Scan for the cell matching the given text and deliver its (x, y) coordinate at center. 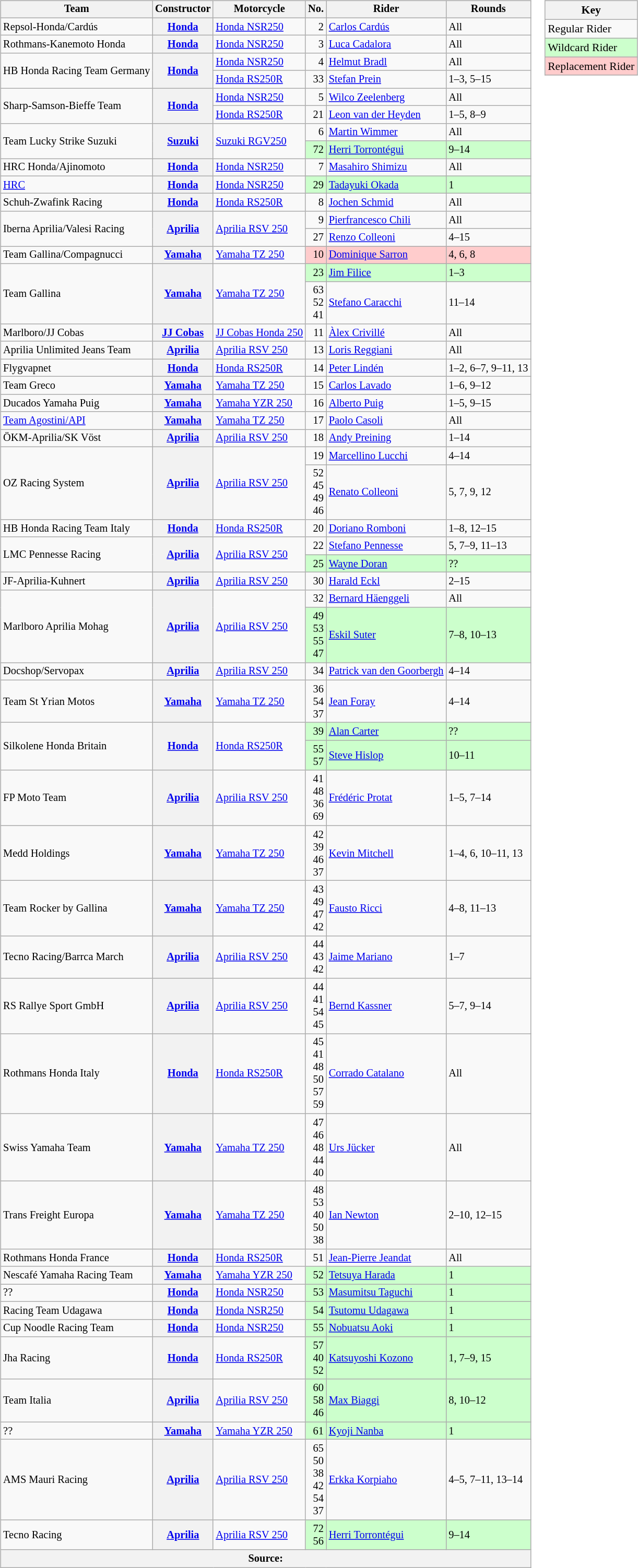
21 (316, 115)
5, 7, 9, 12 (488, 492)
Constructor (183, 9)
Docshop/Servopax (76, 672)
655038425437 (316, 1480)
Team Gallina/Compagnucci (76, 255)
Aprilia Unlimited Jeans Team (76, 350)
7–8, 10–13 (488, 635)
11 (316, 333)
14 (316, 368)
No. (316, 9)
1–5, 9–15 (488, 403)
1–2, 6–7, 9–11, 13 (488, 368)
HB Honda Racing Team Germany (76, 71)
25 (316, 564)
Helmut Bradl (386, 62)
Source: (265, 1559)
Motorcycle (259, 9)
Team (76, 9)
4–5, 7–11, 13–14 (488, 1480)
3 (316, 44)
Suzuki RGV250 (259, 141)
2–10, 12–15 (488, 1215)
43494742 (316, 908)
Team Agostini/API (76, 421)
Medd Holdings (76, 853)
Renzo Colleoni (386, 237)
Jha Racing (76, 1358)
Replacement Rider (591, 66)
Team Lucky Strike Suzuki (76, 141)
Tecno Racing (76, 1535)
72 (316, 150)
41483669 (316, 798)
Jim Filice (386, 272)
1–4, 6, 10–11, 13 (488, 853)
Key (591, 10)
Stefan Prein (386, 79)
Pierfrancesco Chili (386, 220)
Marcellino Lucchi (386, 456)
635241 (316, 303)
Ducados Yamaha Puig (76, 403)
7 (316, 167)
Rider (386, 9)
Sharp-Samson-Bieffe Team (76, 105)
Team Gallina (76, 293)
HB Honda Racing Team Italy (76, 529)
Martin Wimmer (386, 132)
11–14 (488, 303)
4, 6, 8 (488, 255)
Ian Newton (386, 1215)
Àlex Crivillé (386, 333)
1–3 (488, 272)
Swiss Yamaha Team (76, 1147)
23 (316, 272)
Tetsuya Harada (386, 1275)
20 (316, 529)
Wildcard Rider (591, 47)
Nescafé Yamaha Racing Team (76, 1275)
Erkka Korpiaho (386, 1480)
5 (316, 97)
Tecno Racing/Barrca March (76, 957)
8, 10–12 (488, 1401)
Masumitsu Taguchi (386, 1293)
22 (316, 546)
52454946 (316, 492)
44415445 (316, 1006)
Luca Cadalora (386, 44)
2–15 (488, 581)
Rothmans Honda France (76, 1258)
4746484440 (316, 1147)
39 (316, 732)
Patrick van den Goorbergh (386, 672)
Iberna Aprilia/Valesi Racing (76, 229)
Marlboro Aprilia Mohag (76, 626)
49535547 (316, 635)
605846 (316, 1401)
444342 (316, 957)
Team Rocker by Gallina (76, 908)
1–5, 8–9 (488, 115)
Rothmans-Kanemoto Honda (76, 44)
4–15 (488, 237)
Tadayuki Okada (386, 185)
Loris Reggiani (386, 350)
1–7 (488, 957)
Renato Colleoni (386, 492)
Andy Preining (386, 438)
Nobuatsu Aoki (386, 1328)
8 (316, 202)
Rothmans Honda Italy (76, 1074)
Stefano Pennesse (386, 546)
Harald Eckl (386, 581)
Kyoji Nanba (386, 1431)
JF-Aprilia-Kuhnert (76, 581)
Racing Team Udagawa (76, 1310)
5, 7–9, 11–13 (488, 546)
5557 (316, 756)
30 (316, 581)
42394637 (316, 853)
13 (316, 350)
9 (316, 220)
6 (316, 132)
32 (316, 599)
4853405038 (316, 1215)
1–3, 5–15 (488, 79)
15 (316, 386)
Corrado Catalano (386, 1074)
Peter Lindén (386, 368)
HRC (76, 185)
Eskil Suter (386, 635)
OZ Racing System (76, 483)
454148505759 (316, 1074)
Carlos Cardús (386, 27)
Bernd Kassner (386, 1006)
Team Italia (76, 1401)
55 (316, 1328)
Steve Hislop (386, 756)
2 (316, 27)
AMS Mauri Racing (76, 1480)
Jochen Schmid (386, 202)
JJ Cobas (183, 333)
Silkolene Honda Britain (76, 746)
16 (316, 403)
Jean Foray (386, 701)
Frédéric Protat (386, 798)
Jean-Pierre Jeandat (386, 1258)
Bernard Häenggeli (386, 599)
Alan Carter (386, 732)
53 (316, 1293)
10 (316, 255)
1–8, 12–15 (488, 529)
18 (316, 438)
Trans Freight Europa (76, 1215)
Schuh-Zwafink Racing (76, 202)
Team St Yrian Motos (76, 701)
33 (316, 79)
Repsol-Honda/Cardús (76, 27)
5–7, 9–14 (488, 1006)
HRC Honda/Ajinomoto (76, 167)
29 (316, 185)
54 (316, 1310)
Cup Noodle Racing Team (76, 1328)
Suzuki (183, 141)
1–5, 7–14 (488, 798)
Team Greco (76, 386)
ÖKM-Aprilia/SK Vöst (76, 438)
4 (316, 62)
LMC Pennesse Racing (76, 554)
Masahiro Shimizu (386, 167)
Wilco Zeelenberg (386, 97)
19 (316, 456)
Stefano Caracchi (386, 303)
1–6, 9–12 (488, 386)
61 (316, 1431)
34 (316, 672)
Tsutomu Udagawa (386, 1310)
Paolo Casoli (386, 421)
574052 (316, 1358)
Rounds (488, 9)
51 (316, 1258)
Urs Jücker (386, 1147)
Regular Rider (591, 29)
4–8, 11–13 (488, 908)
Kevin Mitchell (386, 853)
17 (316, 421)
27 (316, 237)
Marlboro/JJ Cobas (76, 333)
Doriano Romboni (386, 529)
Katsuyoshi Kozono (386, 1358)
Flygvapnet (76, 368)
Fausto Ricci (386, 908)
1, 7–9, 15 (488, 1358)
10–11 (488, 756)
Carlos Lavado (386, 386)
RS Rallye Sport GmbH (76, 1006)
FP Moto Team (76, 798)
Alberto Puig (386, 403)
Jaime Mariano (386, 957)
Wayne Doran (386, 564)
7256 (316, 1535)
Max Biaggi (386, 1401)
1–14 (488, 438)
Dominique Sarron (386, 255)
52 (316, 1275)
JJ Cobas Honda 250 (259, 333)
Leon van der Heyden (386, 115)
365437 (316, 701)
